Return the [X, Y] coordinate for the center point of the cell that contains the specified text.  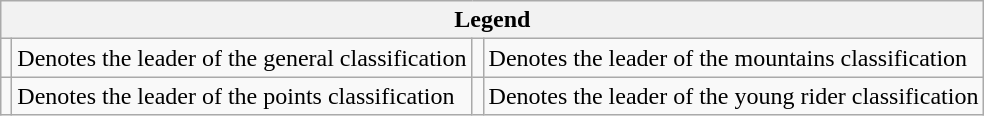
Denotes the leader of the young rider classification [734, 96]
Denotes the leader of the mountains classification [734, 58]
Denotes the leader of the general classification [242, 58]
Legend [492, 20]
Denotes the leader of the points classification [242, 96]
